Return [X, Y] of the center of cell containing provided text 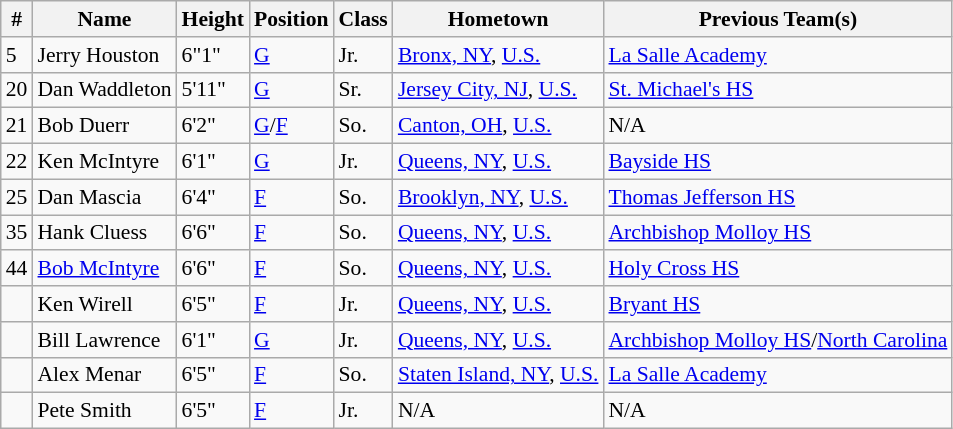
35 [17, 233]
Dan Mascia [104, 197]
22 [17, 162]
Bronx, NY, U.S. [498, 55]
Height [213, 19]
Position [291, 19]
St. Michael's HS [778, 90]
Pete Smith [104, 411]
Previous Team(s) [778, 19]
Archbishop Molloy HS [778, 233]
5'11" [213, 90]
Holy Cross HS [778, 269]
Bob McIntyre [104, 269]
6'4" [213, 197]
Bob Duerr [104, 126]
G/F [291, 126]
Bryant HS [778, 304]
Alex Menar [104, 375]
44 [17, 269]
Class [364, 19]
Ken McIntyre [104, 162]
Hank Cluess [104, 233]
Sr. [364, 90]
Thomas Jefferson HS [778, 197]
Jerry Houston [104, 55]
Jersey City, NJ, U.S. [498, 90]
Bayside HS [778, 162]
Archbishop Molloy HS/North Carolina [778, 340]
Dan Waddleton [104, 90]
Canton, OH, U.S. [498, 126]
Hometown [498, 19]
6"1" [213, 55]
Staten Island, NY, U.S. [498, 375]
5 [17, 55]
Ken Wirell [104, 304]
6'2" [213, 126]
# [17, 19]
20 [17, 90]
25 [17, 197]
Brooklyn, NY, U.S. [498, 197]
21 [17, 126]
Bill Lawrence [104, 340]
Name [104, 19]
